From the cell containing the given text, extract its center point as [x, y] coordinate. 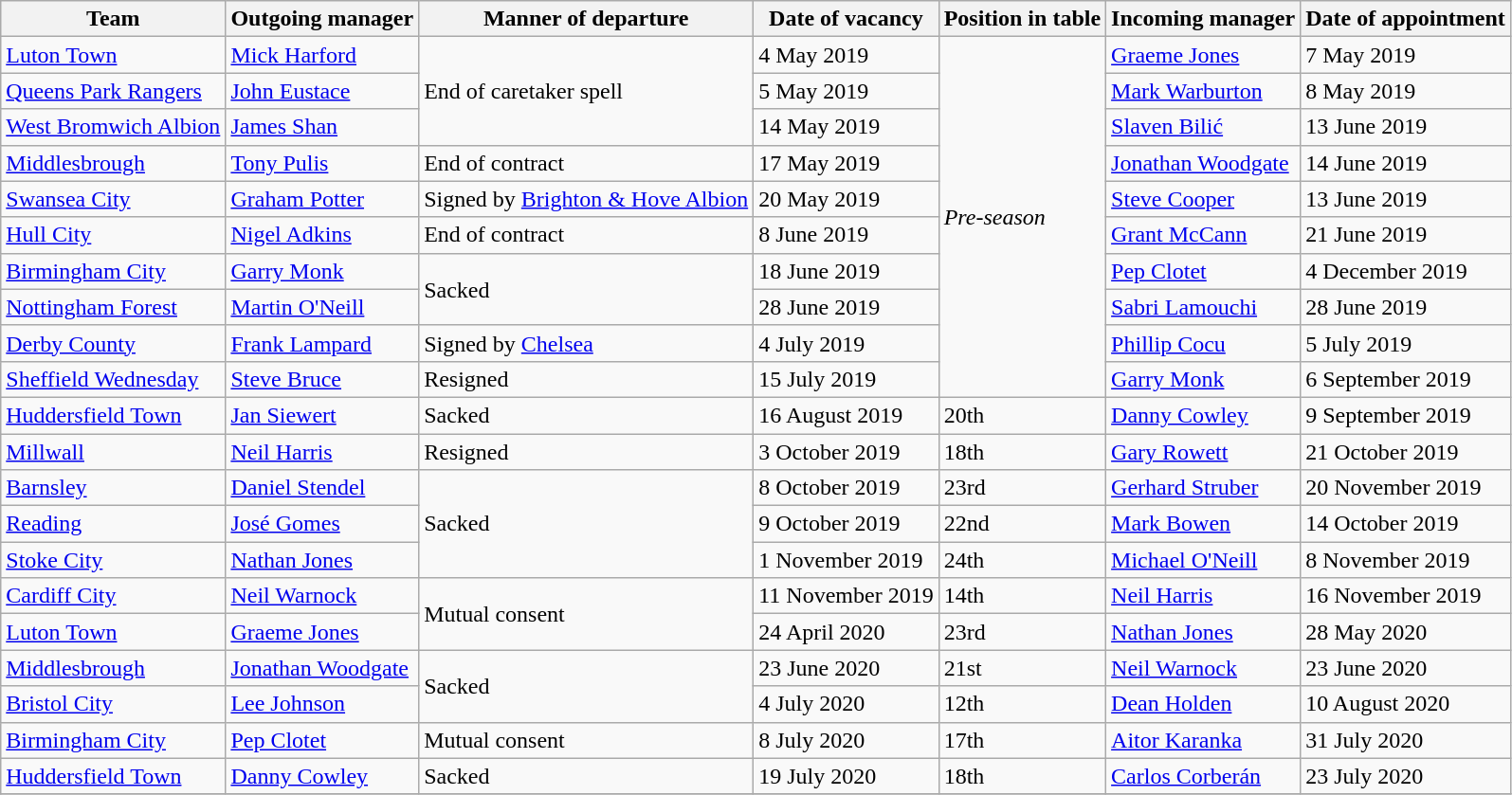
4 May 2019 [846, 55]
24th [1022, 560]
11 November 2019 [846, 596]
8 November 2019 [1406, 560]
Team [114, 19]
8 October 2019 [846, 488]
3 October 2019 [846, 452]
8 May 2019 [1406, 91]
Queens Park Rangers [114, 91]
Pre-season [1022, 218]
Cardiff City [114, 596]
5 July 2019 [1406, 343]
19 July 2020 [846, 776]
8 June 2019 [846, 235]
12th [1022, 704]
Martin O'Neill [322, 307]
Incoming manager [1204, 19]
7 May 2019 [1406, 55]
Daniel Stendel [322, 488]
24 April 2020 [846, 632]
Date of appointment [1406, 19]
17 May 2019 [846, 163]
Carlos Corberán [1204, 776]
James Shan [322, 127]
Lee Johnson [322, 704]
End of caretaker spell [586, 91]
Gary Rowett [1204, 452]
Michael O'Neill [1204, 560]
Frank Lampard [322, 343]
22nd [1022, 524]
Aitor Karanka [1204, 740]
Manner of departure [586, 19]
Bristol City [114, 704]
Slaven Bilić [1204, 127]
Jan Siewert [322, 415]
16 November 2019 [1406, 596]
31 July 2020 [1406, 740]
14th [1022, 596]
9 October 2019 [846, 524]
5 May 2019 [846, 91]
Barnsley [114, 488]
4 December 2019 [1406, 271]
Grant McCann [1204, 235]
20th [1022, 415]
21 October 2019 [1406, 452]
21 June 2019 [1406, 235]
José Gomes [322, 524]
4 July 2020 [846, 704]
Graham Potter [322, 199]
Position in table [1022, 19]
Swansea City [114, 199]
Signed by Chelsea [586, 343]
28 May 2020 [1406, 632]
Gerhard Struber [1204, 488]
20 November 2019 [1406, 488]
Hull City [114, 235]
14 October 2019 [1406, 524]
Phillip Cocu [1204, 343]
9 September 2019 [1406, 415]
Dean Holden [1204, 704]
West Bromwich Albion [114, 127]
Millwall [114, 452]
18 June 2019 [846, 271]
14 May 2019 [846, 127]
14 June 2019 [1406, 163]
Derby County [114, 343]
Steve Cooper [1204, 199]
John Eustace [322, 91]
Outgoing manager [322, 19]
Stoke City [114, 560]
Signed by Brighton & Hove Albion [586, 199]
Mark Warburton [1204, 91]
1 November 2019 [846, 560]
Date of vacancy [846, 19]
17th [1022, 740]
4 July 2019 [846, 343]
15 July 2019 [846, 379]
Mark Bowen [1204, 524]
23 July 2020 [1406, 776]
8 July 2020 [846, 740]
21st [1022, 668]
10 August 2020 [1406, 704]
Steve Bruce [322, 379]
20 May 2019 [846, 199]
Mick Harford [322, 55]
Nigel Adkins [322, 235]
Sabri Lamouchi [1204, 307]
Reading [114, 524]
6 September 2019 [1406, 379]
Tony Pulis [322, 163]
Nottingham Forest [114, 307]
Sheffield Wednesday [114, 379]
16 August 2019 [846, 415]
